Pinpoint the cell where the given text exists, returning its [X, Y] midpoint coordinate. 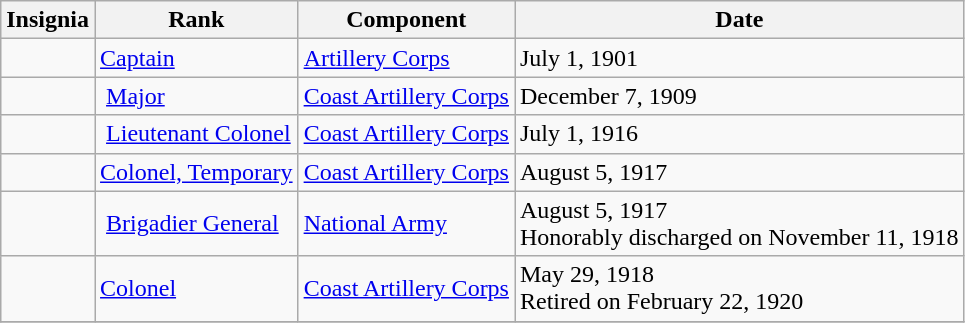
Date [739, 20]
Colonel [197, 288]
Colonel, Temporary [197, 172]
Brigadier General [197, 224]
August 5, 1917 [739, 172]
Major [197, 96]
May 29, 1918Retired on February 22, 1920 [739, 288]
December 7, 1909 [739, 96]
Artillery Corps [406, 58]
July 1, 1916 [739, 134]
July 1, 1901 [739, 58]
August 5, 1917Honorably discharged on November 11, 1918 [739, 224]
National Army [406, 224]
Lieutenant Colonel [197, 134]
Rank [197, 20]
Captain [197, 58]
Component [406, 20]
Insignia [48, 20]
